Extract the [X, Y] coordinate from the center of the cell holding the provided text.  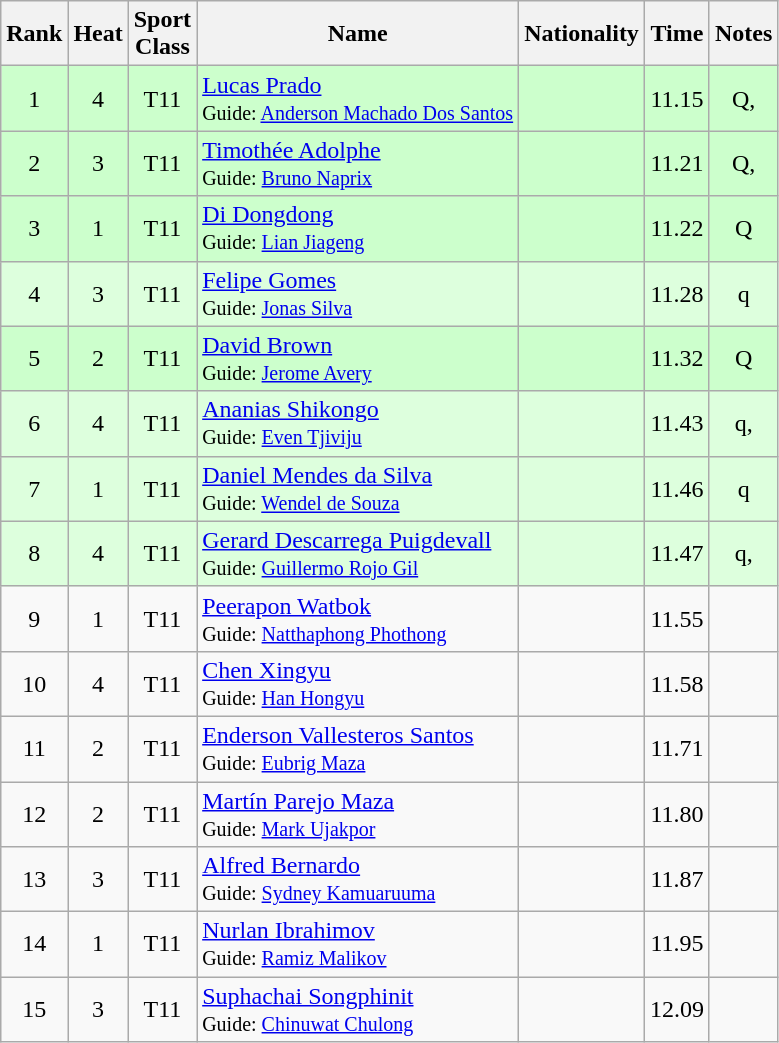
Alfred BernardoGuide: Sydney Kamuaruuma [358, 880]
11.80 [676, 814]
Martín Parejo MazaGuide: Mark Ujakpor [358, 814]
11.32 [676, 358]
11.71 [676, 748]
Lucas PradoGuide: Anderson Machado Dos Santos [358, 98]
13 [34, 880]
7 [34, 488]
Name [358, 34]
Ananias ShikongoGuide: Even Tjiviju [358, 424]
Gerard Descarrega PuigdevallGuide: Guillermo Rojo Gil [358, 554]
Timothée AdolpheGuide: Bruno Naprix [358, 164]
Notes [743, 34]
Felipe GomesGuide: Jonas Silva [358, 294]
11.58 [676, 684]
Peerapon WatbokGuide: Natthaphong Phothong [358, 618]
11.87 [676, 880]
David BrownGuide: Jerome Avery [358, 358]
11.21 [676, 164]
Di DongdongGuide: Lian Jiageng [358, 228]
5 [34, 358]
11.95 [676, 944]
14 [34, 944]
12 [34, 814]
15 [34, 1010]
Time [676, 34]
Suphachai SongphinitGuide: Chinuwat Chulong [358, 1010]
Enderson Vallesteros SantosGuide: Eubrig Maza [358, 748]
10 [34, 684]
Nurlan IbrahimovGuide: Ramiz Malikov [358, 944]
Nationality [582, 34]
SportClass [162, 34]
11 [34, 748]
Heat [98, 34]
11.55 [676, 618]
11.46 [676, 488]
11.43 [676, 424]
8 [34, 554]
11.22 [676, 228]
9 [34, 618]
Chen XingyuGuide: Han Hongyu [358, 684]
Daniel Mendes da SilvaGuide: Wendel de Souza [358, 488]
Rank [34, 34]
11.47 [676, 554]
11.15 [676, 98]
11.28 [676, 294]
12.09 [676, 1010]
6 [34, 424]
